Return the (X, Y) coordinate for the center point of the cell that contains the specified text.  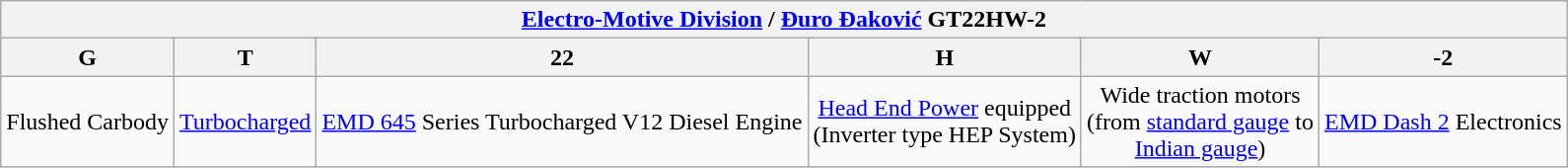
Electro-Motive Division / Đuro Đaković GT22HW-2 (784, 20)
Head End Power equipped(Inverter type HEP System) (945, 122)
H (945, 57)
G (88, 57)
Wide traction motors(from standard gauge toIndian gauge) (1199, 122)
Turbocharged (245, 122)
W (1199, 57)
Flushed Carbody (88, 122)
-2 (1443, 57)
EMD Dash 2 Electronics (1443, 122)
22 (562, 57)
T (245, 57)
EMD 645 Series Turbocharged V12 Diesel Engine (562, 122)
